Scan for the cell matching the given text and deliver its (x, y) coordinate at center. 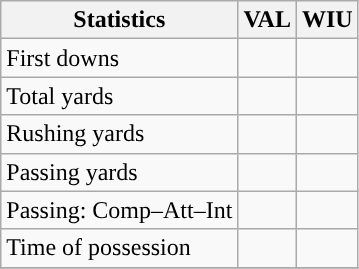
VAL (268, 20)
Statistics (120, 20)
Passing yards (120, 172)
Rushing yards (120, 134)
Time of possession (120, 248)
Passing: Comp–Att–Int (120, 210)
WIU (327, 20)
Total yards (120, 96)
First downs (120, 58)
